Detect which cell encompasses the target text, then output its [X, Y] center coordinate. 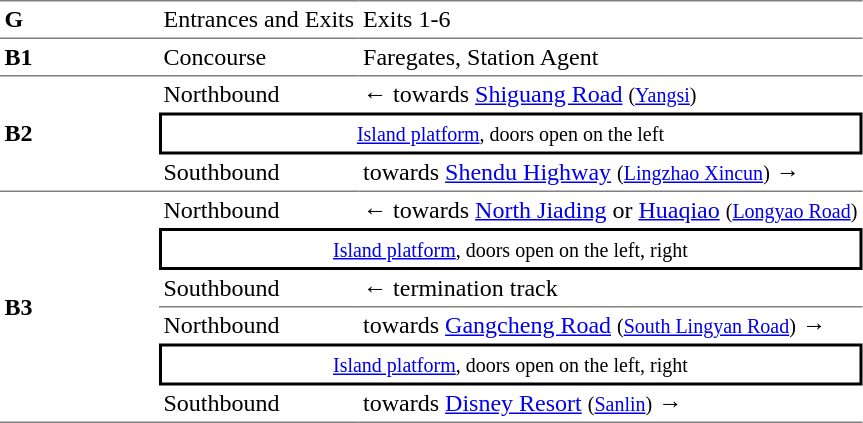
B1 [80, 58]
← termination track [610, 289]
G [80, 20]
Faregates, Station Agent [610, 58]
Exits 1-6 [610, 20]
← towards North Jiading or Huaqiao (Longyao Road) [610, 210]
B2 [80, 134]
towards Gangcheng Road (South Lingyan Road) → [610, 326]
← towards Shiguang Road (Yangsi) [610, 94]
B3 [80, 308]
Entrances and Exits [259, 20]
Island platform, doors open on the left [510, 133]
towards Shendu Highway (Lingzhao Xincun) → [610, 173]
Concourse [259, 58]
